Provide the (x, y) coordinate of the cell's center where the given text is located.  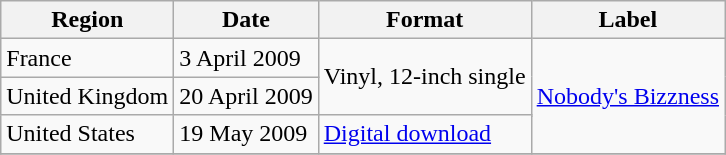
Nobody's Bizzness (628, 96)
Date (246, 20)
20 April 2009 (246, 96)
Digital download (424, 134)
United Kingdom (88, 96)
United States (88, 134)
Format (424, 20)
Vinyl, 12-inch single (424, 77)
19 May 2009 (246, 134)
Region (88, 20)
Label (628, 20)
France (88, 58)
3 April 2009 (246, 58)
